Identify which cell holds the provided text, then report its [x, y] central coordinate. 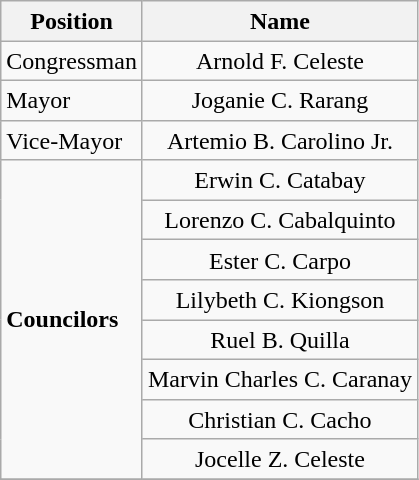
Lorenzo C. Cabalquinto [280, 220]
Jocelle Z. Celeste [280, 459]
Artemio B. Carolino Jr. [280, 140]
Ester C. Carpo [280, 260]
Lilybeth C. Kiongson [280, 300]
Joganie C. Rarang [280, 100]
Vice-Mayor [72, 140]
Ruel B. Quilla [280, 340]
Arnold F. Celeste [280, 61]
Name [280, 21]
Christian C. Cacho [280, 419]
Mayor [72, 100]
Position [72, 21]
Congressman [72, 61]
Marvin Charles C. Caranay [280, 379]
Councilors [72, 320]
Erwin C. Catabay [280, 180]
